Detect which cell encompasses the target text, then output its [X, Y] center coordinate. 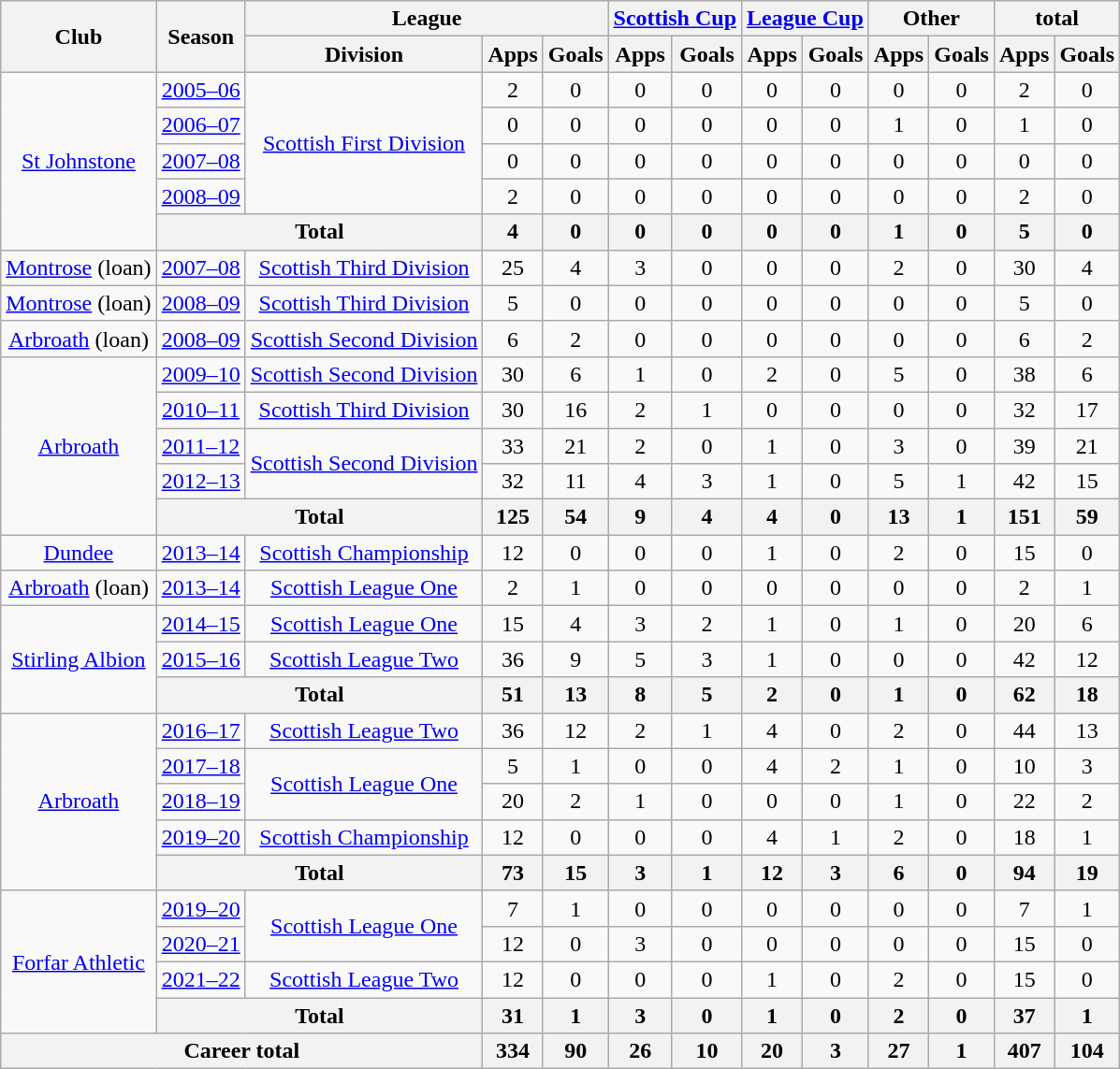
2005–06 [200, 90]
Scottish Cup [675, 19]
2018–19 [200, 802]
125 [513, 517]
2017–18 [200, 766]
59 [1087, 517]
Forfar Athletic [79, 961]
334 [513, 1051]
37 [1024, 1015]
25 [513, 267]
151 [1024, 517]
2015–16 [200, 659]
2010–11 [200, 410]
Career total [241, 1051]
11 [575, 482]
League [427, 19]
17 [1087, 410]
26 [640, 1051]
16 [575, 410]
total [1056, 19]
62 [1024, 695]
31 [513, 1015]
Other [931, 19]
104 [1087, 1051]
2011–12 [200, 446]
Dundee [79, 553]
38 [1024, 374]
22 [1024, 802]
2021–22 [200, 979]
407 [1024, 1051]
2016–17 [200, 730]
39 [1024, 446]
Season [200, 36]
Division [364, 54]
2009–10 [200, 374]
2012–13 [200, 482]
33 [513, 446]
27 [898, 1051]
2006–07 [200, 125]
19 [1087, 873]
2020–21 [200, 944]
Stirling Albion [79, 659]
44 [1024, 730]
St Johnstone [79, 161]
Scottish First Division [364, 143]
90 [575, 1051]
League Cup [806, 19]
73 [513, 873]
2014–15 [200, 624]
94 [1024, 873]
Club [79, 36]
54 [575, 517]
51 [513, 695]
8 [640, 695]
